Detect which cell encompasses the target text, then output its (X, Y) center coordinate. 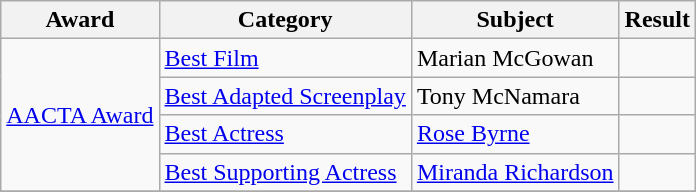
Best Actress (285, 134)
Marian McGowan (515, 58)
Rose Byrne (515, 134)
Best Supporting Actress (285, 172)
Result (657, 20)
Award (80, 20)
Miranda Richardson (515, 172)
Tony McNamara (515, 96)
Best Adapted Screenplay (285, 96)
Category (285, 20)
Best Film (285, 58)
AACTA Award (80, 115)
Subject (515, 20)
